Capture the cell that displays the provided text and extract its (X, Y) central coordinate. 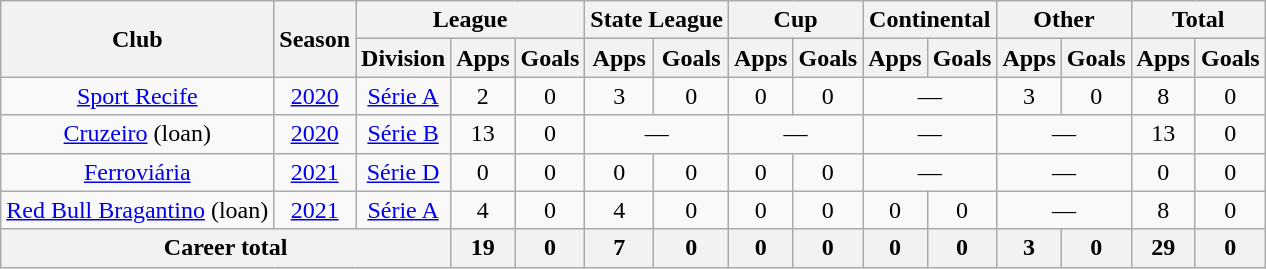
Season (315, 39)
Career total (226, 248)
Continental (930, 20)
League (470, 20)
Other (1064, 20)
19 (483, 248)
Cruzeiro (loan) (138, 134)
Sport Recife (138, 96)
Division (404, 58)
2 (483, 96)
29 (1163, 248)
Total (1198, 20)
Série D (404, 172)
Ferroviária (138, 172)
Red Bull Bragantino (loan) (138, 210)
State League (657, 20)
Club (138, 39)
Série B (404, 134)
7 (620, 248)
Cup (796, 20)
